Return the [x, y] coordinate for the center point of the cell that contains the specified text.  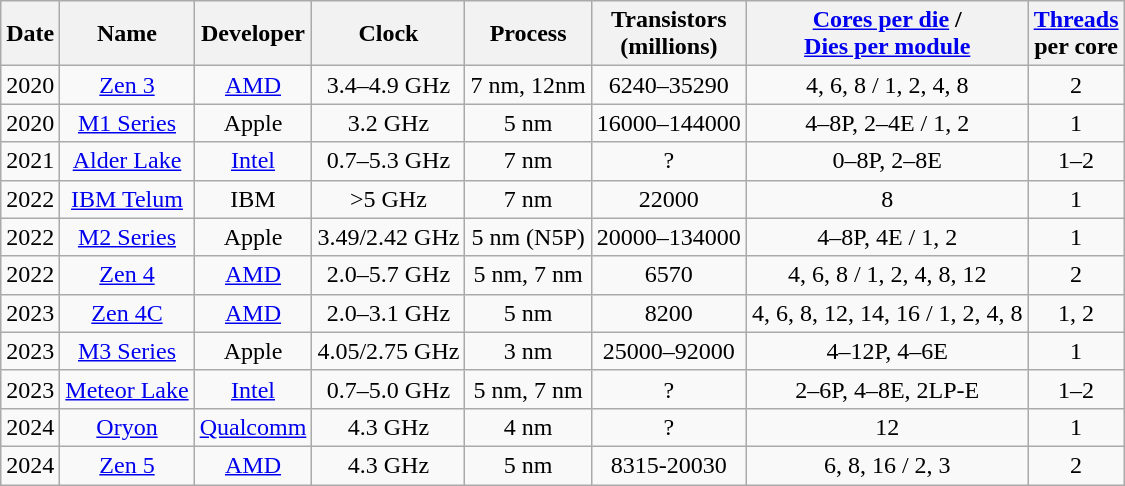
12 [887, 427]
3.2 GHz [388, 123]
4, 6, 8 / 1, 2, 4, 8, 12 [887, 275]
2–6P, 4–8E, 2LP-E [887, 389]
Threadsper core [1076, 34]
4–8P, 2–4E / 1, 2 [887, 123]
6, 8, 16 / 2, 3 [887, 465]
3.49/2.42 GHz [388, 237]
20000–134000 [668, 237]
Meteor Lake [127, 389]
Oryon [127, 427]
Zen 5 [127, 465]
2.0–3.1 GHz [388, 313]
8 [887, 199]
Zen 4 [127, 275]
6570 [668, 275]
>5 GHz [388, 199]
M2 Series [127, 237]
Zen 4C [127, 313]
Name [127, 34]
7 nm, 12nm [528, 85]
0.7–5.0 GHz [388, 389]
M3 Series [127, 351]
Developer [253, 34]
6240–35290 [668, 85]
Qualcomm [253, 427]
4 nm [528, 427]
22000 [668, 199]
4, 6, 8 / 1, 2, 4, 8 [887, 85]
Process [528, 34]
IBM [253, 199]
M1 Series [127, 123]
2021 [30, 161]
IBM Telum [127, 199]
25000–92000 [668, 351]
8315-20030 [668, 465]
Clock [388, 34]
4.05/2.75 GHz [388, 351]
4–8P, 4E / 1, 2 [887, 237]
16000–144000 [668, 123]
Zen 3 [127, 85]
Alder Lake [127, 161]
8200 [668, 313]
Transistors(millions) [668, 34]
4, 6, 8, 12, 14, 16 / 1, 2, 4, 8 [887, 313]
1, 2 [1076, 313]
3.4–4.9 GHz [388, 85]
Cores per die /Dies per module [887, 34]
5 nm (N5P) [528, 237]
4–12P, 4–6E [887, 351]
3 nm [528, 351]
0–8P, 2–8E [887, 161]
0.7–5.3 GHz [388, 161]
Date [30, 34]
2.0–5.7 GHz [388, 275]
